Return (X, Y) of the center of cell containing provided text 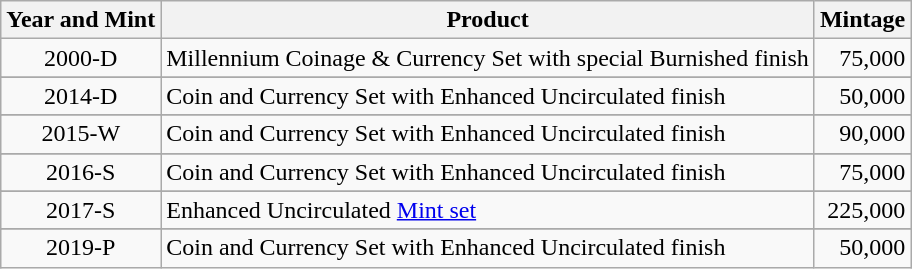
225,000 (862, 210)
Product (488, 20)
2016-S (81, 172)
2014-D (81, 96)
2015-W (81, 134)
2017-S (81, 210)
2019-P (81, 248)
2000-D (81, 58)
Millennium Coinage & Currency Set with special Burnished finish (488, 58)
Enhanced Uncirculated Mint set (488, 210)
Mintage (862, 20)
Year and Mint (81, 20)
90,000 (862, 134)
